Determine the [X, Y] coordinate at the center of the cell enclosing the given text.  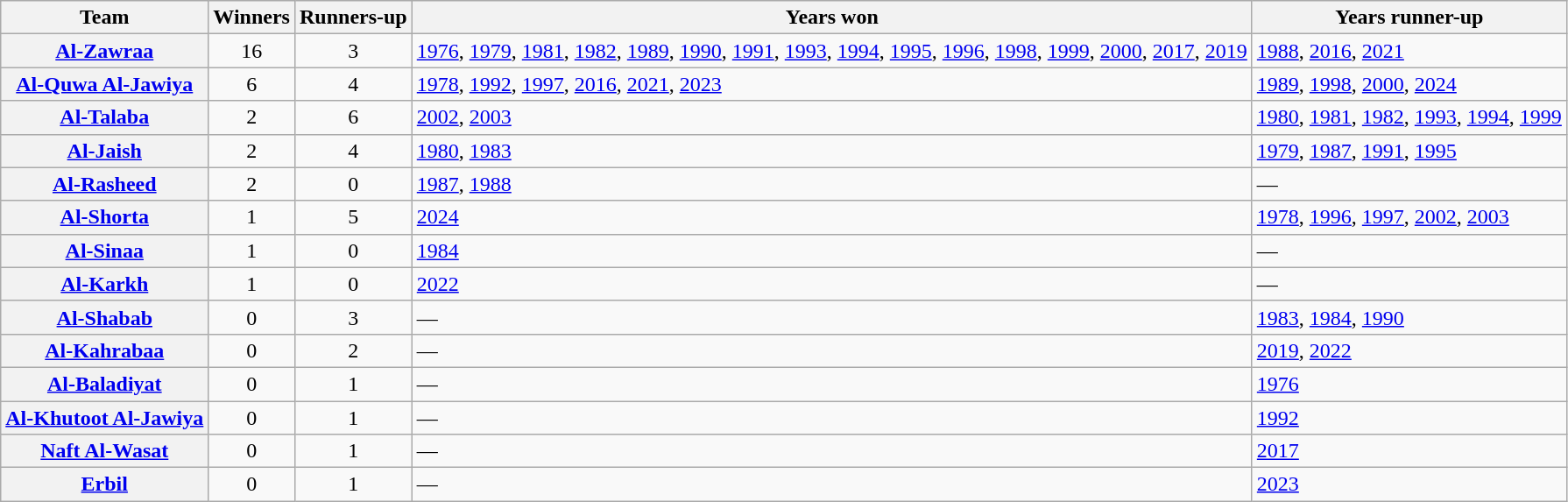
Al-Jaish [105, 151]
Al-Kahrabaa [105, 350]
Al-Sinaa [105, 251]
1989, 1998, 2000, 2024 [1409, 84]
Al-Shorta [105, 217]
2024 [832, 217]
1978, 1992, 1997, 2016, 2021, 2023 [832, 84]
1984 [832, 251]
Runners-up [353, 18]
16 [252, 51]
5 [353, 217]
Team [105, 18]
Years runner-up [1409, 18]
1987, 1988 [832, 184]
2019, 2022 [1409, 350]
1983, 1984, 1990 [1409, 317]
Al-Shabab [105, 317]
1976, 1979, 1981, 1982, 1989, 1990, 1991, 1993, 1994, 1995, 1996, 1998, 1999, 2000, 2017, 2019 [832, 51]
1978, 1996, 1997, 2002, 2003 [1409, 217]
1992 [1409, 418]
1980, 1981, 1982, 1993, 1994, 1999 [1409, 117]
2023 [1409, 484]
1979, 1987, 1991, 1995 [1409, 151]
Al-Quwa Al-Jawiya [105, 84]
1976 [1409, 384]
1980, 1983 [832, 151]
2017 [1409, 451]
Al-Karkh [105, 284]
Al-Khutoot Al-Jawiya [105, 418]
Al-Zawraa [105, 51]
2002, 2003 [832, 117]
Winners [252, 18]
Al-Rasheed [105, 184]
Al-Talaba [105, 117]
Erbil [105, 484]
Years won [832, 18]
2022 [832, 284]
Naft Al-Wasat [105, 451]
Al-Baladiyat [105, 384]
1988, 2016, 2021 [1409, 51]
